From the cell containing the given text, extract its center point as [x, y] coordinate. 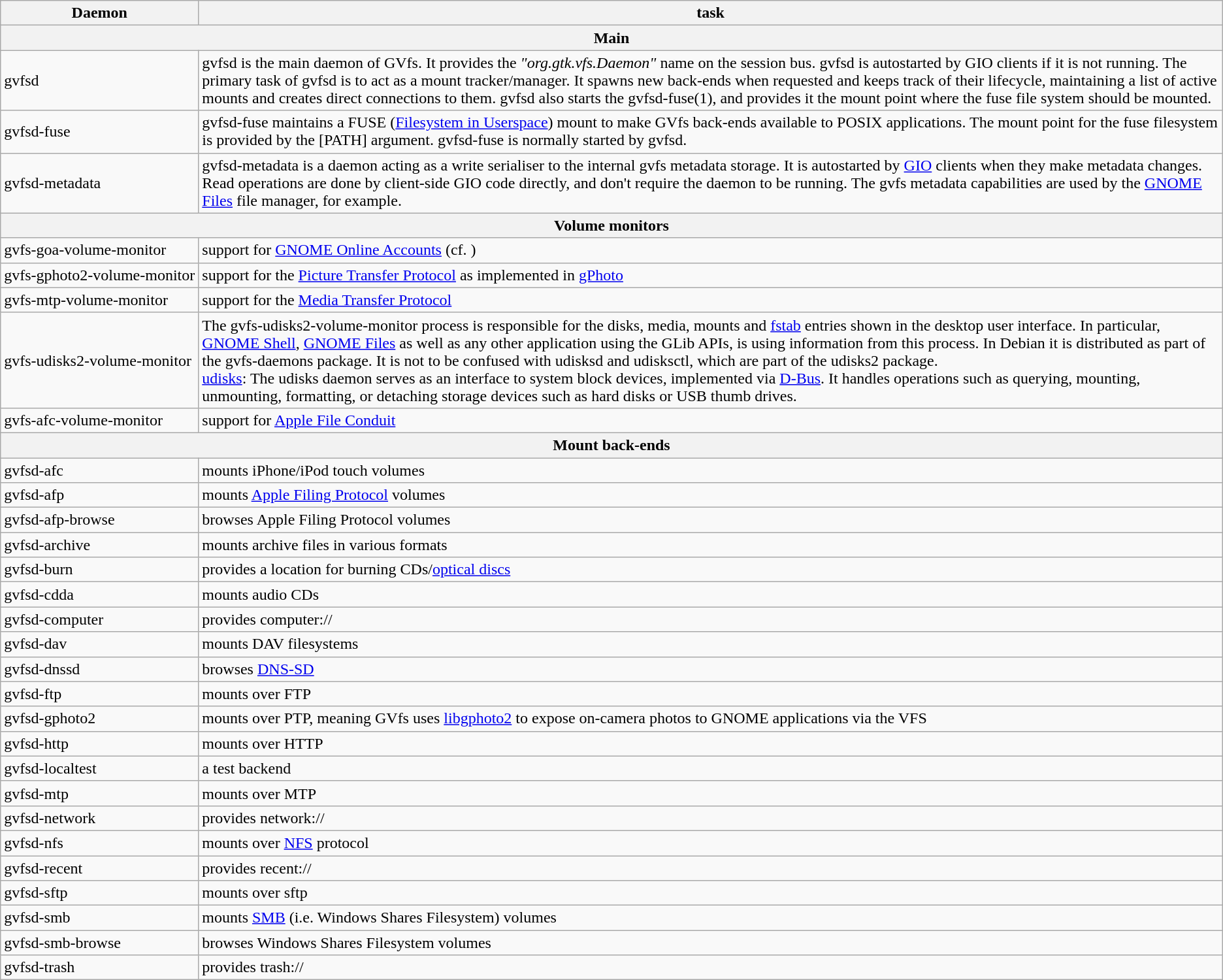
Daemon [99, 13]
provides computer:// [711, 619]
support for the Media Transfer Protocol [711, 300]
Main [611, 38]
support for the Picture Transfer Protocol as implemented in gPhoto [711, 275]
gvfsd-cdda [99, 595]
gvfsd-trash [99, 968]
gvfsd-computer [99, 619]
gvfsd-localtest [99, 768]
gvfsd-smb-browse [99, 943]
mounts Apple Filing Protocol volumes [711, 495]
mounts over PTP, meaning GVfs uses libgphoto2 to expose on-camera photos to GNOME applications via the VFS [711, 719]
mounts over MTP [711, 793]
provides recent:// [711, 868]
gvfsd-smb [99, 918]
gvfs-udisks2-volume-monitor [99, 360]
task [711, 13]
gvfsd-archive [99, 545]
mounts iPhone/iPod touch volumes [711, 470]
mounts archive files in various formats [711, 545]
gvfs-goa-volume-monitor [99, 250]
mounts over FTP [711, 694]
gvfsd-dav [99, 644]
gvfs-gphoto2-volume-monitor [99, 275]
gvfsd-mtp [99, 793]
mounts over sftp [711, 893]
support for GNOME Online Accounts (cf. ) [711, 250]
provides network:// [711, 818]
gvfsd-afp [99, 495]
browses Apple Filing Protocol volumes [711, 520]
support for Apple File Conduit [711, 420]
gvfsd-sftp [99, 893]
gvfsd-network [99, 818]
mounts SMB (i.e. Windows Shares Filesystem) volumes [711, 918]
gvfsd-gphoto2 [99, 719]
gvfsd-ftp [99, 694]
gvfsd-nfs [99, 843]
gvfsd-recent [99, 868]
gvfsd [99, 80]
mounts over NFS protocol [711, 843]
mounts over HTTP [711, 743]
gvfsd-fuse [99, 132]
mounts DAV filesystems [711, 644]
mounts audio CDs [711, 595]
gvfsd-burn [99, 570]
gvfsd-dnssd [99, 669]
browses DNS-SD [711, 669]
gvfs-afc-volume-monitor [99, 420]
browses Windows Shares Filesystem volumes [711, 943]
gvfsd-afp-browse [99, 520]
gvfsd-metadata [99, 183]
a test backend [711, 768]
provides a location for burning CDs/optical discs [711, 570]
Mount back-ends [611, 445]
gvfsd-http [99, 743]
Volume monitors [611, 225]
gvfsd-afc [99, 470]
gvfs-mtp-volume-monitor [99, 300]
provides trash:// [711, 968]
